Detect which cell encompasses the target text, then output its (x, y) center coordinate. 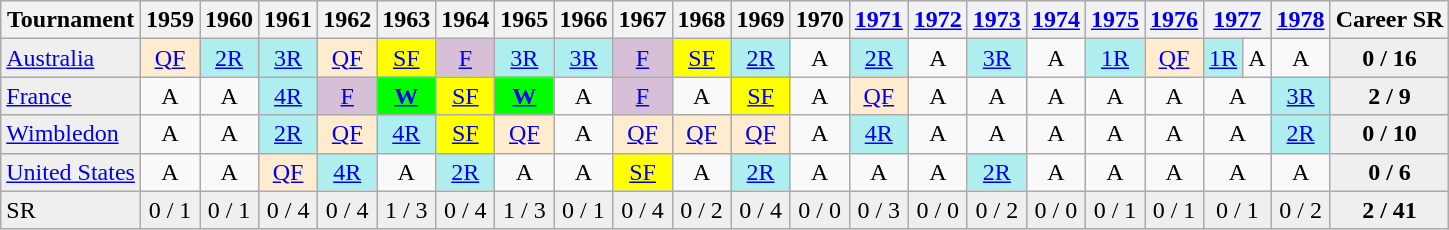
Wimbledon (71, 134)
1966 (584, 20)
1960 (230, 20)
1972 (938, 20)
1969 (760, 20)
1964 (466, 20)
United States (71, 172)
Australia (71, 58)
0 / 3 (878, 210)
1974 (1056, 20)
1970 (820, 20)
2 / 41 (1390, 210)
1963 (406, 20)
0 / 10 (1390, 134)
Career SR (1390, 20)
1976 (1174, 20)
1977 (1238, 20)
SR (71, 210)
1975 (1114, 20)
France (71, 96)
0 / 16 (1390, 58)
2 / 9 (1390, 96)
1959 (170, 20)
1961 (288, 20)
1968 (702, 20)
Tournament (71, 20)
1967 (642, 20)
1965 (524, 20)
0 / 6 (1390, 172)
1971 (878, 20)
1962 (348, 20)
1973 (996, 20)
1978 (1300, 20)
